Return (X, Y) of the center of cell containing provided text 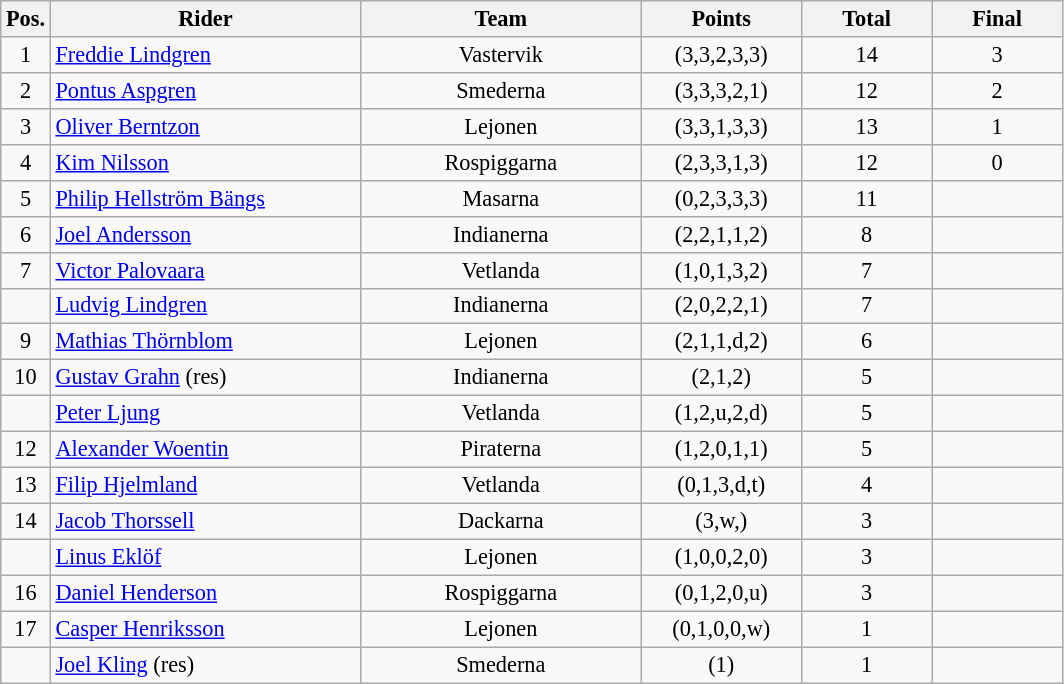
16 (26, 593)
Masarna (501, 198)
(0,1,3,d,t) (721, 485)
(0,2,3,3,3) (721, 198)
(2,1,2) (721, 378)
(2,2,1,1,2) (721, 234)
11 (866, 198)
Dackarna (501, 521)
Total (866, 19)
(1,2,0,1,1) (721, 450)
Filip Hjelmland (205, 485)
(2,3,3,1,3) (721, 162)
Oliver Berntzon (205, 126)
Pos. (26, 19)
(1,2,u,2,d) (721, 414)
Final (997, 19)
(3,w,) (721, 521)
(2,1,1,d,2) (721, 342)
9 (26, 342)
Joel Kling (res) (205, 665)
(3,3,2,3,3) (721, 55)
Vastervik (501, 55)
Victor Palovaara (205, 270)
17 (26, 629)
8 (866, 234)
Pontus Aspgren (205, 90)
Piraterna (501, 450)
(0,1,0,0,w) (721, 629)
Freddie Lindgren (205, 55)
Team (501, 19)
10 (26, 378)
Daniel Henderson (205, 593)
(1,0,1,3,2) (721, 270)
(3,3,3,2,1) (721, 90)
Ludvig Lindgren (205, 306)
Alexander Woentin (205, 450)
(3,3,1,3,3) (721, 126)
Casper Henriksson (205, 629)
(2,0,2,2,1) (721, 306)
Rider (205, 19)
(1,0,0,2,0) (721, 557)
0 (997, 162)
Gustav Grahn (res) (205, 378)
Peter Ljung (205, 414)
Joel Andersson (205, 234)
Philip Hellström Bängs (205, 198)
(0,1,2,0,u) (721, 593)
Kim Nilsson (205, 162)
Linus Eklöf (205, 557)
Mathias Thörnblom (205, 342)
Jacob Thorssell (205, 521)
Points (721, 19)
(1) (721, 665)
